Identify which cell holds the provided text, then report its (x, y) central coordinate. 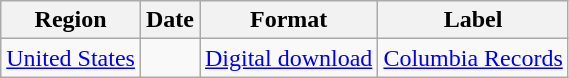
Columbia Records (473, 58)
Format (289, 20)
United States (71, 58)
Label (473, 20)
Digital download (289, 58)
Date (170, 20)
Region (71, 20)
